Search for the cell housing the specified text and yield its [x, y] center coordinate. 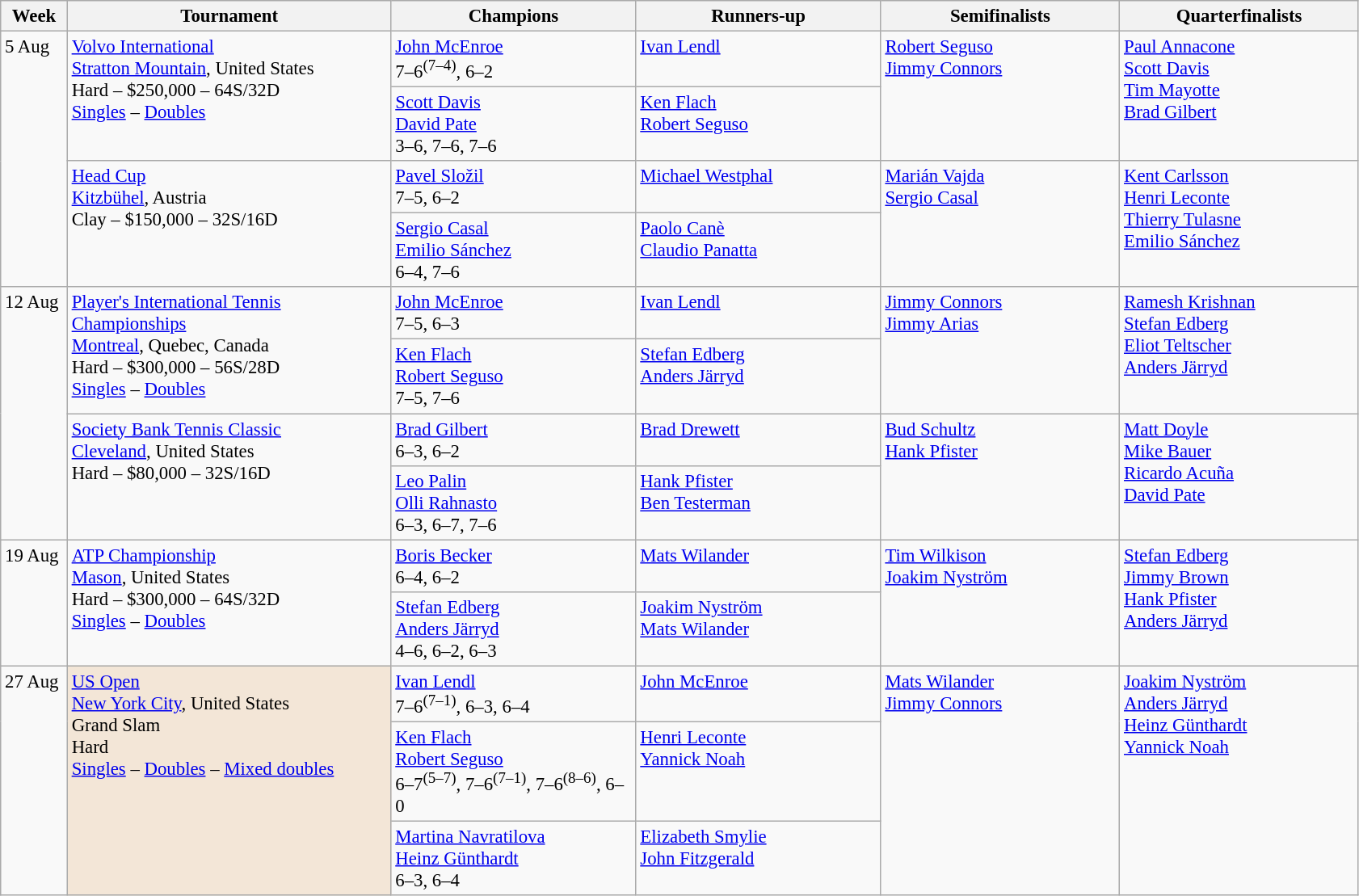
Player's International Tennis Championships Montreal, Quebec, CanadaHard – $300,000 – 56S/28D Singles – Doubles [229, 351]
Jimmy Connors Jimmy Arias [1000, 351]
John McEnroe7–5, 6–3 [514, 313]
Sergio Casal Emilio Sánchez6–4, 7–6 [514, 250]
Joakim Nyström Mats Wilander [758, 629]
ATP Championship Mason, United StatesHard – $300,000 – 64S/32D Singles – Doubles [229, 603]
Mats Wilander [758, 566]
Ken Flach Robert Seguso7–5, 7–6 [514, 376]
Elizabeth Smylie John Fitzgerald [758, 858]
Mats Wilander Jimmy Connors [1000, 780]
Tim Wilkison Joakim Nyström [1000, 603]
Brad Drewett [758, 440]
Henri Leconte Yannick Noah [758, 771]
Robert Seguso Jimmy Connors [1000, 97]
12 Aug [34, 414]
5 Aug [34, 160]
Ivan Lendl7–6(7–1), 6–3, 6–4 [514, 693]
Matt Doyle Mike Bauer Ricardo Acuña David Pate [1239, 477]
Leo Palin Olli Rahnasto 6–3, 6–7, 7–6 [514, 503]
Runners-up [758, 16]
Martina Navratilova Heinz Günthardt6–3, 6–4 [514, 858]
John McEnroe7–6(7–4), 6–2 [514, 60]
Joakim Nyström Anders Järryd Heinz Günthardt Yannick Noah [1239, 780]
Ken Flach Robert Seguso [758, 124]
Paul Annacone Scott Davis Tim Mayotte Brad Gilbert [1239, 97]
US Open New York City, United StatesGrand SlamHardSingles – Doubles – Mixed doubles [229, 780]
Week [34, 16]
Hank Pfister Ben Testerman [758, 503]
Semifinalists [1000, 16]
John McEnroe [758, 693]
Stefan Edberg Anders Järryd [758, 376]
Quarterfinalists [1239, 16]
Michael Westphal [758, 187]
Ramesh Krishnan Stefan Edberg Eliot Teltscher Anders Järryd [1239, 351]
27 Aug [34, 780]
Pavel Složil7–5, 6–2 [514, 187]
Tournament [229, 16]
Kent Carlsson Henri Leconte Thierry Tulasne Emilio Sánchez [1239, 224]
Stefan Edberg Jimmy Brown Hank Pfister Anders Järryd [1239, 603]
19 Aug [34, 603]
Ken Flach Robert Seguso6–7(5–7), 7–6(7–1), 7–6(8–6), 6–0 [514, 771]
Marián Vajda Sergio Casal [1000, 224]
Brad Gilbert 6–3, 6–2 [514, 440]
Scott Davis David Pate3–6, 7–6, 7–6 [514, 124]
Paolo Canè Claudio Panatta [758, 250]
Head Cup Kitzbühel, AustriaClay – $150,000 – 32S/16D [229, 224]
Volvo International Stratton Mountain, United StatesHard – $250,000 – 64S/32DSingles – Doubles [229, 97]
Boris Becker6–4, 6–2 [514, 566]
Champions [514, 16]
Stefan Edberg Anders Järryd 4–6, 6–2, 6–3 [514, 629]
Society Bank Tennis Classic Cleveland, United StatesHard – $80,000 – 32S/16D [229, 477]
Bud Schultz Hank Pfister [1000, 477]
